For the text-containing cell, return its midpoint in (x, y) coordinate format. 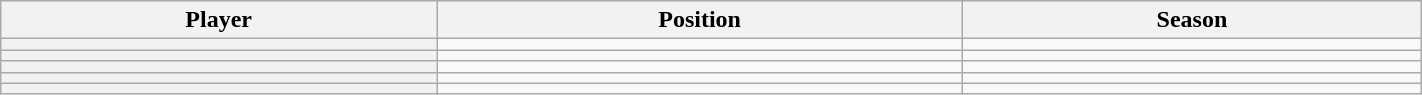
Player (219, 20)
Season (1192, 20)
Position (700, 20)
